Search for the cell housing the specified text and yield its [X, Y] center coordinate. 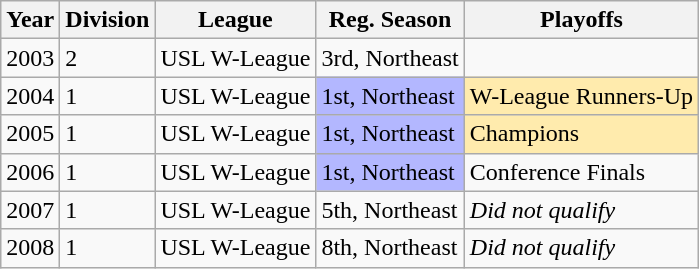
W-League Runners-Up [581, 96]
2007 [30, 210]
Conference Finals [581, 172]
2005 [30, 134]
2003 [30, 58]
Year [30, 20]
8th, Northeast [390, 248]
League [236, 20]
5th, Northeast [390, 210]
2006 [30, 172]
3rd, Northeast [390, 58]
Champions [581, 134]
2008 [30, 248]
Playoffs [581, 20]
Reg. Season [390, 20]
Division [108, 20]
2 [108, 58]
2004 [30, 96]
